Return (x, y) of the center of cell containing provided text 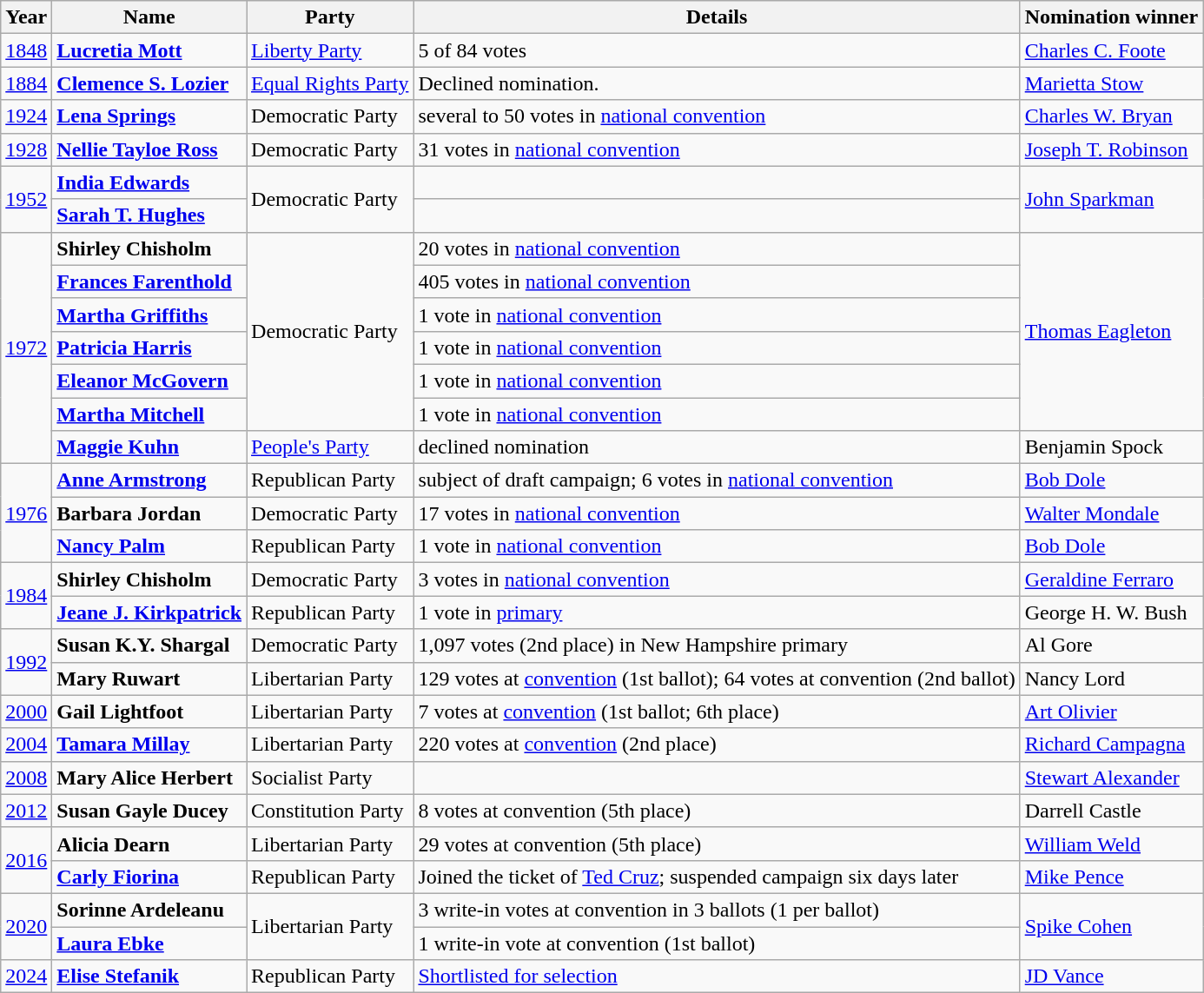
1928 (26, 149)
Mary Ruwart (149, 679)
Laura Ebke (149, 943)
Charles W. Bryan (1111, 116)
Joined the ticket of Ted Cruz; suspended campaign six days later (717, 877)
405 votes in national convention (717, 281)
Nomination winner (1111, 17)
Thomas Eagleton (1111, 331)
Patricia Harris (149, 348)
India Edwards (149, 182)
8 votes at convention (5th place) (717, 811)
Spike Cohen (1111, 926)
1,097 votes (2nd place) in New Hampshire primary (717, 645)
Carly Fiorina (149, 877)
20 votes in national convention (717, 248)
Mary Alice Herbert (149, 778)
Shortlisted for selection (717, 976)
29 votes at convention (5th place) (717, 844)
Susan Gayle Ducey (149, 811)
1952 (26, 199)
Sorinne Ardeleanu (149, 910)
1 write-in vote at convention (1st ballot) (717, 943)
Darrell Castle (1111, 811)
2000 (26, 712)
Name (149, 17)
1976 (26, 513)
Jeane J. Kirkpatrick (149, 612)
1884 (26, 83)
Alicia Dearn (149, 844)
Lucretia Mott (149, 50)
Richard Campagna (1111, 745)
Nellie Tayloe Ross (149, 149)
JD Vance (1111, 976)
subject of draft campaign; 6 votes in national convention (717, 480)
Sarah T. Hughes (149, 215)
Constitution Party (330, 811)
1 vote in primary (717, 612)
17 votes in national convention (717, 513)
1984 (26, 596)
Nancy Lord (1111, 679)
Mike Pence (1111, 877)
Eleanor McGovern (149, 381)
Lena Springs (149, 116)
Art Olivier (1111, 712)
John Sparkman (1111, 199)
1924 (26, 116)
3 write-in votes at convention in 3 ballots (1 per ballot) (717, 910)
129 votes at convention (1st ballot); 64 votes at convention (2nd ballot) (717, 679)
Year (26, 17)
5 of 84 votes (717, 50)
Al Gore (1111, 645)
Anne Armstrong (149, 480)
Martha Mitchell (149, 414)
Details (717, 17)
Marietta Stow (1111, 83)
2008 (26, 778)
Gail Lightfoot (149, 712)
1848 (26, 50)
William Weld (1111, 844)
2020 (26, 926)
1992 (26, 662)
2004 (26, 745)
Joseph T. Robinson (1111, 149)
Geraldine Ferraro (1111, 579)
People's Party (330, 447)
Tamara Millay (149, 745)
declined nomination (717, 447)
Party (330, 17)
7 votes at convention (1st ballot; 6th place) (717, 712)
2012 (26, 811)
Martha Griffiths (149, 314)
2024 (26, 976)
2016 (26, 860)
Elise Stefanik (149, 976)
Clemence S. Lozier (149, 83)
Stewart Alexander (1111, 778)
Nancy Palm (149, 546)
Benjamin Spock (1111, 447)
Socialist Party (330, 778)
Liberty Party (330, 50)
Susan K.Y. Shargal (149, 645)
220 votes at convention (2nd place) (717, 745)
several to 50 votes in national convention (717, 116)
Declined nomination. (717, 83)
George H. W. Bush (1111, 612)
1972 (26, 348)
Walter Mondale (1111, 513)
3 votes in national convention (717, 579)
31 votes in national convention (717, 149)
Charles C. Foote (1111, 50)
Frances Farenthold (149, 281)
Equal Rights Party (330, 83)
Maggie Kuhn (149, 447)
Barbara Jordan (149, 513)
